Return the [x, y] coordinate for the center point of the cell that contains the specified text.  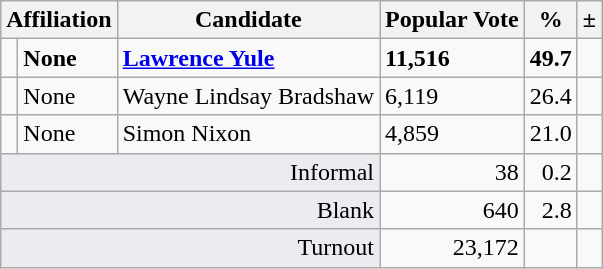
2.8 [550, 210]
23,172 [452, 248]
Informal [190, 172]
Affiliation [59, 20]
Turnout [190, 248]
Blank [190, 210]
Candidate [248, 20]
Simon Nixon [248, 134]
0.2 [550, 172]
11,516 [452, 58]
6,119 [452, 96]
Wayne Lindsay Bradshaw [248, 96]
Popular Vote [452, 20]
Lawrence Yule [248, 58]
± [589, 20]
49.7 [550, 58]
21.0 [550, 134]
4,859 [452, 134]
26.4 [550, 96]
640 [452, 210]
38 [452, 172]
% [550, 20]
